For the text-containing cell, return its midpoint in [X, Y] coordinate format. 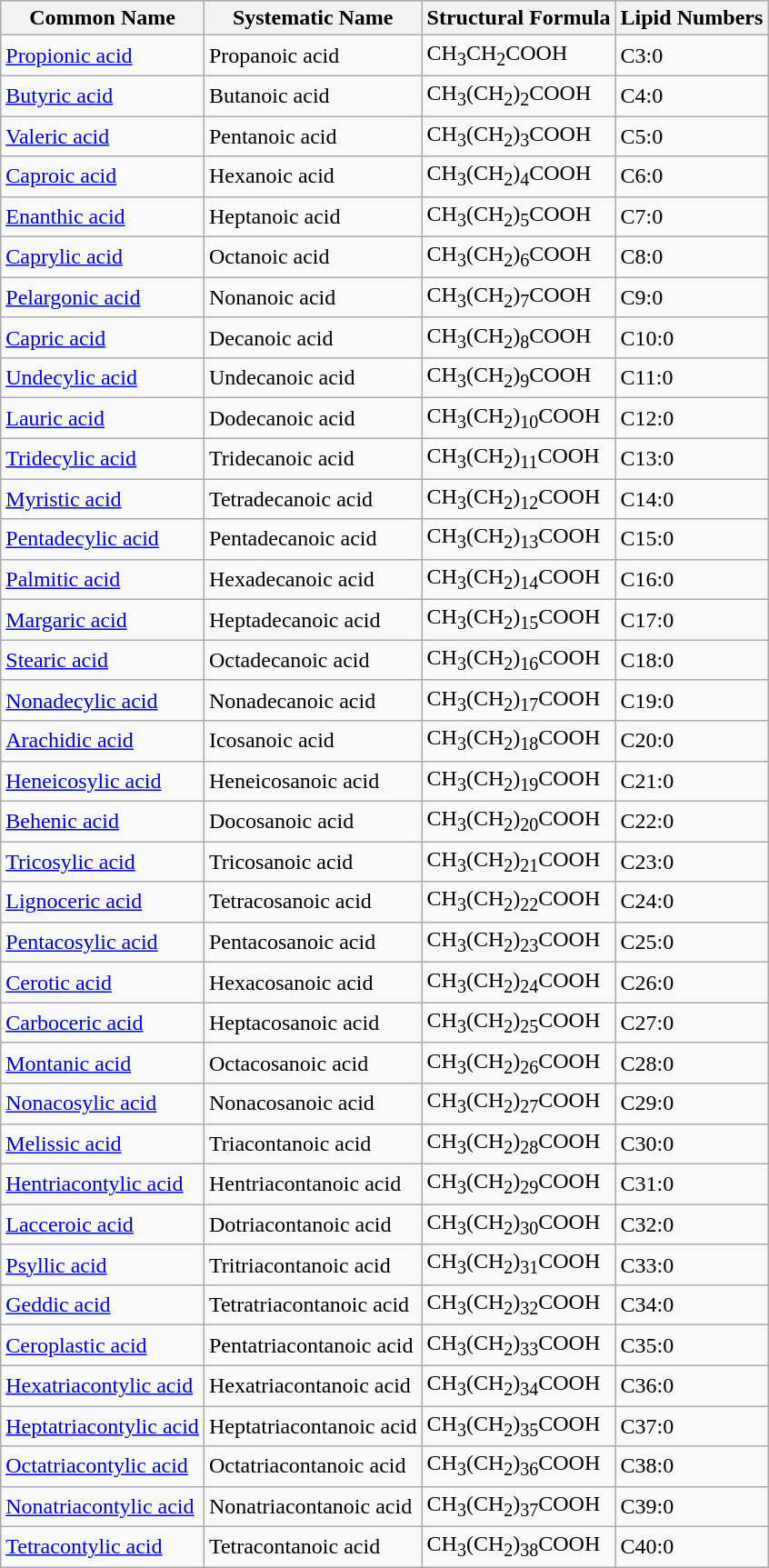
Heptanoic acid [313, 216]
C30:0 [692, 1144]
C10:0 [692, 337]
Cerotic acid [103, 983]
Pelargonic acid [103, 297]
C20:0 [692, 741]
CH3(CH2)24COOH [518, 983]
Tricosylic acid [103, 862]
Heneicosanoic acid [313, 781]
Nonadecylic acid [103, 700]
CH3(CH2)22COOH [518, 902]
CH3(CH2)8COOH [518, 337]
Carboceric acid [103, 1023]
Heneicosylic acid [103, 781]
Hexacosanoic acid [313, 983]
CH3CH2COOH [518, 55]
Common Name [103, 18]
CH3(CH2)38COOH [518, 1547]
Nonanoic acid [313, 297]
Structural Formula [518, 18]
C8:0 [692, 257]
C14:0 [692, 499]
CH3(CH2)3COOH [518, 136]
Valeric acid [103, 136]
Pentatriacontanoic acid [313, 1345]
CH3(CH2)15COOH [518, 620]
Pentanoic acid [313, 136]
Stearic acid [103, 660]
C17:0 [692, 620]
Capric acid [103, 337]
Tetracontanoic acid [313, 1547]
Hexanoic acid [313, 176]
C38:0 [692, 1466]
CH3(CH2)14COOH [518, 579]
CH3(CH2)2COOH [518, 95]
CH3(CH2)13COOH [518, 539]
Lauric acid [103, 418]
C16:0 [692, 579]
C39:0 [692, 1506]
C26:0 [692, 983]
CH3(CH2)21COOH [518, 862]
CH3(CH2)35COOH [518, 1425]
C11:0 [692, 378]
Tetracontylic acid [103, 1547]
Pentacosylic acid [103, 942]
C13:0 [692, 458]
Dodecanoic acid [313, 418]
C19:0 [692, 700]
C40:0 [692, 1547]
C28:0 [692, 1063]
C15:0 [692, 539]
Tridecylic acid [103, 458]
Ceroplastic acid [103, 1345]
C3:0 [692, 55]
Margaric acid [103, 620]
C27:0 [692, 1023]
Palmitic acid [103, 579]
Lignoceric acid [103, 902]
Psyllic acid [103, 1264]
Tricosanoic acid [313, 862]
C7:0 [692, 216]
Undecylic acid [103, 378]
CH3(CH2)31COOH [518, 1264]
Octatriacontylic acid [103, 1466]
Nonadecanoic acid [313, 700]
Heptatriacontanoic acid [313, 1425]
Systematic Name [313, 18]
CH3(CH2)4COOH [518, 176]
Heptacosanoic acid [313, 1023]
Octacosanoic acid [313, 1063]
CH3(CH2)11COOH [518, 458]
CH3(CH2)27COOH [518, 1104]
Triacontanoic acid [313, 1144]
CH3(CH2)26COOH [518, 1063]
Octadecanoic acid [313, 660]
C37:0 [692, 1425]
CH3(CH2)16COOH [518, 660]
CH3(CH2)34COOH [518, 1385]
Nonacosylic acid [103, 1104]
Tridecanoic acid [313, 458]
C21:0 [692, 781]
Propanoic acid [313, 55]
Heptatriacontylic acid [103, 1425]
C18:0 [692, 660]
Hentriacontanoic acid [313, 1183]
CH3(CH2)36COOH [518, 1466]
Butanoic acid [313, 95]
C9:0 [692, 297]
C29:0 [692, 1104]
CH3(CH2)29COOH [518, 1183]
Undecanoic acid [313, 378]
Hexatriacontylic acid [103, 1385]
CH3(CH2)32COOH [518, 1304]
Caproic acid [103, 176]
Hexatriacontanoic acid [313, 1385]
C32:0 [692, 1224]
Tetratriacontanoic acid [313, 1304]
Pentacosanoic acid [313, 942]
Melissic acid [103, 1144]
Octanoic acid [313, 257]
Octatriacontanoic acid [313, 1466]
Caprylic acid [103, 257]
Dotriacontanoic acid [313, 1224]
CH3(CH2)9COOH [518, 378]
CH3(CH2)12COOH [518, 499]
CH3(CH2)30COOH [518, 1224]
Hexadecanoic acid [313, 579]
C4:0 [692, 95]
CH3(CH2)10COOH [518, 418]
C25:0 [692, 942]
CH3(CH2)17COOH [518, 700]
Tritriacontanoic acid [313, 1264]
Behenic acid [103, 821]
C36:0 [692, 1385]
C5:0 [692, 136]
Hentriacontylic acid [103, 1183]
C22:0 [692, 821]
Docosanoic acid [313, 821]
Nonacosanoic acid [313, 1104]
Montanic acid [103, 1063]
Propionic acid [103, 55]
C35:0 [692, 1345]
C33:0 [692, 1264]
Nonatriacontylic acid [103, 1506]
CH3(CH2)20COOH [518, 821]
Lipid Numbers [692, 18]
C24:0 [692, 902]
Nonatriacontanoic acid [313, 1506]
Butyric acid [103, 95]
Myristic acid [103, 499]
Tetracosanoic acid [313, 902]
C6:0 [692, 176]
Tetradecanoic acid [313, 499]
CH3(CH2)6COOH [518, 257]
Decanoic acid [313, 337]
Lacceroic acid [103, 1224]
Icosanoic acid [313, 741]
Enanthic acid [103, 216]
Arachidic acid [103, 741]
CH3(CH2)37COOH [518, 1506]
Pentadecanoic acid [313, 539]
C23:0 [692, 862]
CH3(CH2)7COOH [518, 297]
CH3(CH2)33COOH [518, 1345]
Pentadecylic acid [103, 539]
CH3(CH2)25COOH [518, 1023]
Heptadecanoic acid [313, 620]
C12:0 [692, 418]
CH3(CH2)5COOH [518, 216]
CH3(CH2)23COOH [518, 942]
CH3(CH2)28COOH [518, 1144]
Geddic acid [103, 1304]
C34:0 [692, 1304]
CH3(CH2)18COOH [518, 741]
CH3(CH2)19COOH [518, 781]
C31:0 [692, 1183]
